Provide the (X, Y) coordinate of the cell's center where the given text is located.  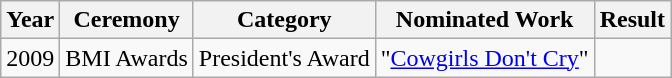
Nominated Work (484, 20)
BMI Awards (127, 58)
Category (284, 20)
2009 (30, 58)
President's Award (284, 58)
Ceremony (127, 20)
Year (30, 20)
"Cowgirls Don't Cry" (484, 58)
Result (632, 20)
